Detect which cell encompasses the target text, then output its [X, Y] center coordinate. 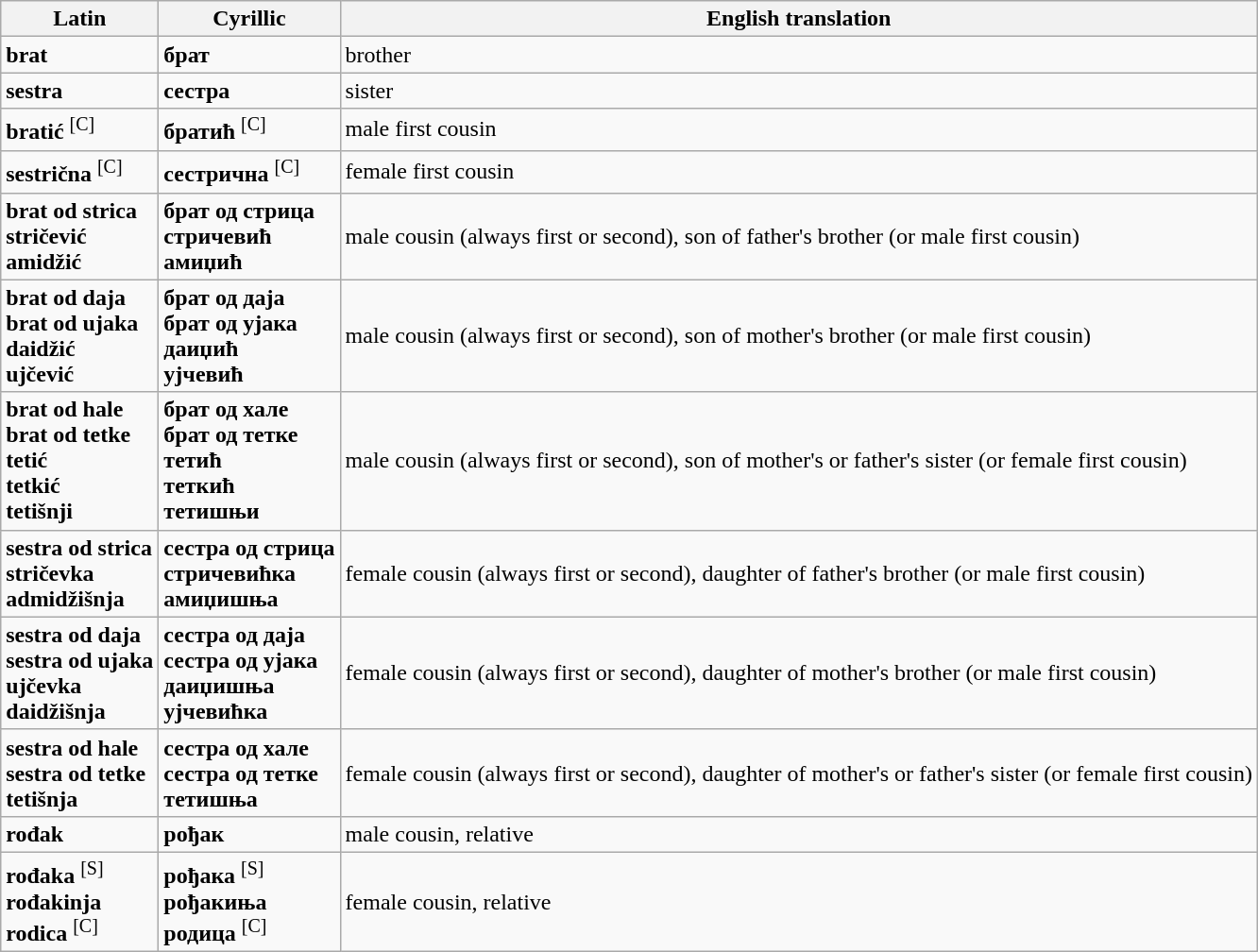
female cousin (always first or second), daughter of mother's or father's sister (or female first cousin) [799, 773]
сестра [249, 91]
male first cousin [799, 130]
Latin [79, 19]
rođaka [S]rođakinjarodica [C] [79, 901]
sestra od halesestra od tetketetišnja [79, 773]
English translation [799, 19]
male cousin (always first or second), son of father's brother (or male first cousin) [799, 236]
сестра од стрицастричевићкаамиџишња [249, 573]
брат од стрицастричевићамиџић [249, 236]
Cyrillic [249, 19]
male cousin, relative [799, 834]
female cousin (always first or second), daughter of mother's brother (or male first cousin) [799, 672]
brat [79, 55]
male cousin (always first or second), son of mother's brother (or male first cousin) [799, 336]
brat od dajabrat od ujakadaidžićujčević [79, 336]
sister [799, 91]
sestra [79, 91]
female cousin, relative [799, 901]
brat od stricastričevićamidžić [79, 236]
brat od halebrat od tetketetićtetkićtetišnji [79, 461]
сестра од халесестра од теткететишња [249, 773]
брат [249, 55]
сестрична [C] [249, 172]
sestra od dajasestra od ujakaujčevkadaidžišnja [79, 672]
brother [799, 55]
братић [C] [249, 130]
рођака [S]рођакињародица [C] [249, 901]
rođak [79, 834]
брат од халебрат од теткететићтеткићтетишњи [249, 461]
сестра од дајасестра од ујакадаиџишњаујчевићка [249, 672]
bratić [C] [79, 130]
sestrična [C] [79, 172]
female cousin (always first or second), daughter of father's brother (or male first cousin) [799, 573]
male cousin (always first or second), son of mother's or father's sister (or female first cousin) [799, 461]
брат од дајабрат од ујакадаиџићујчевић [249, 336]
female first cousin [799, 172]
sestra od stricastričevkaadmidžišnja [79, 573]
рођак [249, 834]
